Return [X, Y] of the center of cell containing provided text 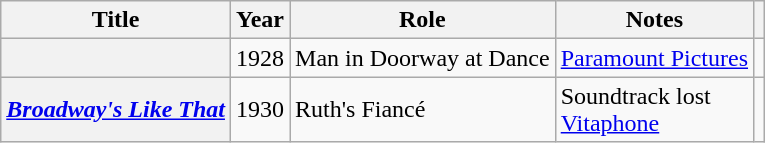
Broadway's Like That [116, 110]
Soundtrack lostVitaphone [654, 110]
Paramount Pictures [654, 58]
Title [116, 20]
Role [423, 20]
Man in Doorway at Dance [423, 58]
Notes [654, 20]
Ruth's Fiancé [423, 110]
1930 [260, 110]
Year [260, 20]
1928 [260, 58]
